From the cell containing the given text, extract its center point as [X, Y] coordinate. 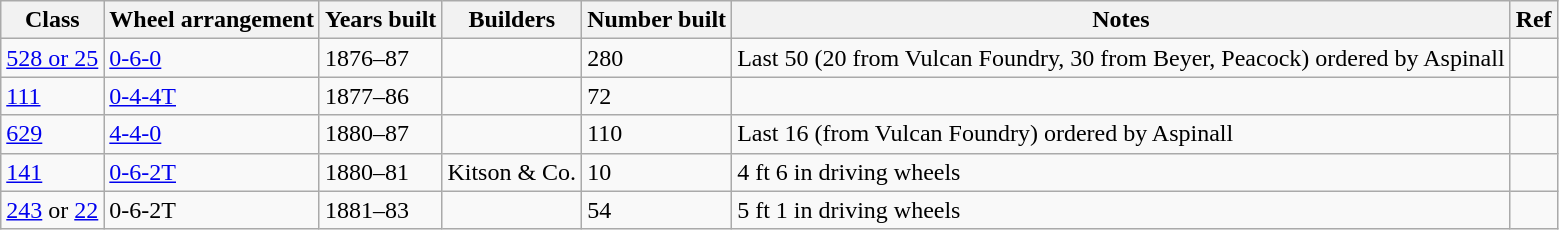
111 [52, 96]
0-6-0 [212, 58]
Wheel arrangement [212, 20]
243 or 22 [52, 210]
4 ft 6 in driving wheels [1121, 172]
629 [52, 134]
10 [657, 172]
Ref [1534, 20]
5 ft 1 in driving wheels [1121, 210]
Kitson & Co. [512, 172]
0-4-4T [212, 96]
280 [657, 58]
1880–81 [380, 172]
110 [657, 134]
72 [657, 96]
1876–87 [380, 58]
Notes [1121, 20]
Number built [657, 20]
1877–86 [380, 96]
4-4-0 [212, 134]
Last 50 (20 from Vulcan Foundry, 30 from Beyer, Peacock) ordered by Aspinall [1121, 58]
1880–87 [380, 134]
1881–83 [380, 210]
Class [52, 20]
Last 16 (from Vulcan Foundry) ordered by Aspinall [1121, 134]
141 [52, 172]
Builders [512, 20]
528 or 25 [52, 58]
54 [657, 210]
Years built [380, 20]
